Provide the (X, Y) coordinate of the cell's center where the given text is located.  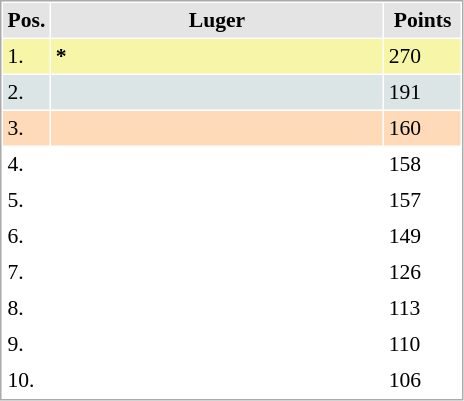
2. (26, 92)
3. (26, 128)
Points (422, 20)
270 (422, 56)
160 (422, 128)
6. (26, 236)
149 (422, 236)
126 (422, 272)
158 (422, 164)
191 (422, 92)
* (217, 56)
Pos. (26, 20)
Luger (217, 20)
7. (26, 272)
157 (422, 200)
8. (26, 308)
5. (26, 200)
4. (26, 164)
9. (26, 344)
110 (422, 344)
113 (422, 308)
10. (26, 380)
1. (26, 56)
106 (422, 380)
